Return the [X, Y] coordinate for the center point of the cell that contains the specified text.  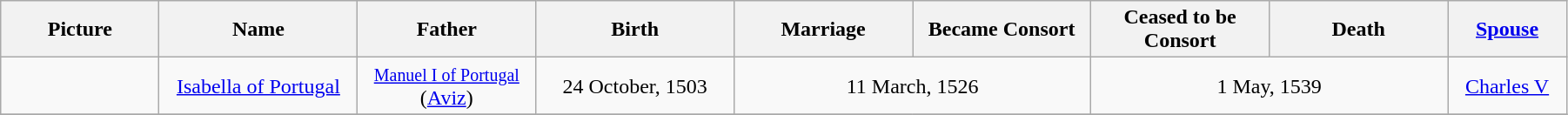
Marriage [823, 30]
Charles V [1507, 85]
Spouse [1507, 30]
Isabella of Portugal [258, 85]
Death [1359, 30]
Became Consort [1002, 30]
Father [447, 30]
1 May, 1539 [1270, 85]
Ceased to be Consort [1180, 30]
Birth [635, 30]
Manuel I of Portugal (Aviz) [447, 85]
Name [258, 30]
11 March, 1526 [913, 85]
24 October, 1503 [635, 85]
Picture [80, 30]
